For the text-containing cell, return its midpoint in [x, y] coordinate format. 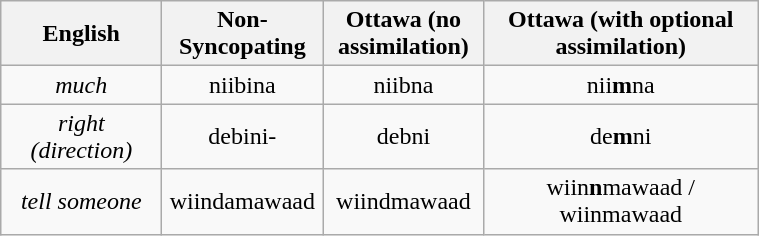
debni [404, 136]
wiindamawaad [242, 202]
niibna [404, 85]
Ottawa (with optional assimilation) [621, 34]
right (direction) [82, 136]
English [82, 34]
debini- [242, 136]
wiindmawaad [404, 202]
Ottawa (no assimilation) [404, 34]
much [82, 85]
Non-Syncopating [242, 34]
niibina [242, 85]
demni [621, 136]
tell someone [82, 202]
niimna [621, 85]
wiinnmawaad / wiinmawaad [621, 202]
